Provide the [X, Y] coordinate of the cell's center where the given text is located.  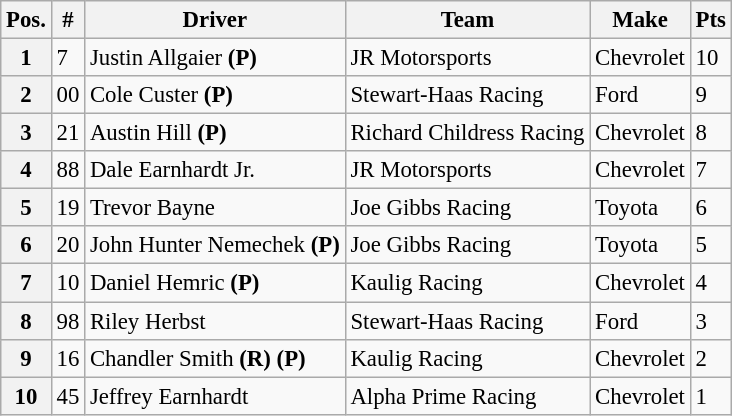
Daniel Hemric (P) [216, 283]
Chandler Smith (R) (P) [216, 358]
Pts [710, 20]
19 [68, 208]
45 [68, 396]
Cole Custer (P) [216, 95]
Richard Childress Racing [468, 133]
Austin Hill (P) [216, 133]
16 [68, 358]
Trevor Bayne [216, 208]
00 [68, 95]
Driver [216, 20]
Alpha Prime Racing [468, 396]
John Hunter Nemechek (P) [216, 245]
Justin Allgaier (P) [216, 58]
88 [68, 170]
Team [468, 20]
98 [68, 321]
Dale Earnhardt Jr. [216, 170]
# [68, 20]
Pos. [26, 20]
Make [640, 20]
Riley Herbst [216, 321]
20 [68, 245]
Jeffrey Earnhardt [216, 396]
21 [68, 133]
